Determine the (x, y) coordinate at the center of the cell enclosing the given text.  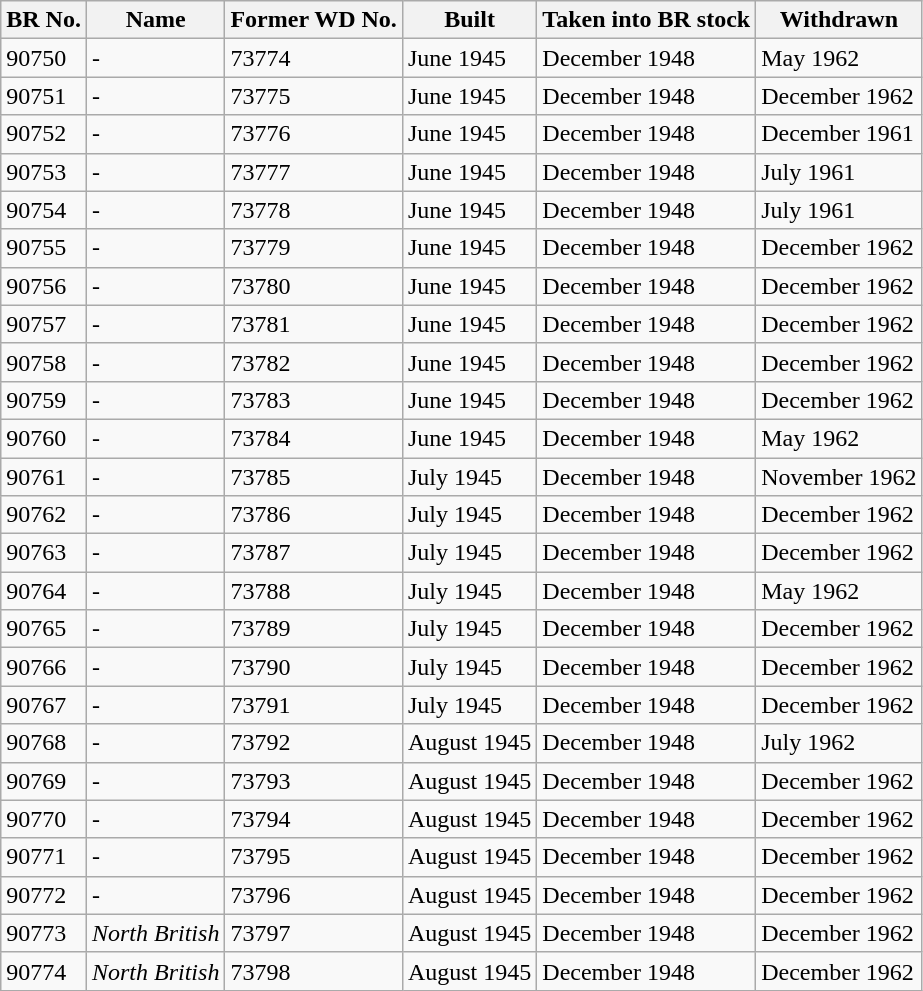
73777 (314, 172)
Withdrawn (839, 20)
73798 (314, 971)
73797 (314, 933)
90759 (44, 400)
73782 (314, 362)
90763 (44, 553)
90760 (44, 438)
73790 (314, 667)
73786 (314, 515)
73792 (314, 743)
BR No. (44, 20)
90770 (44, 819)
73785 (314, 477)
90756 (44, 286)
73780 (314, 286)
90755 (44, 248)
90772 (44, 895)
73787 (314, 553)
90761 (44, 477)
73796 (314, 895)
December 1961 (839, 134)
90771 (44, 857)
73778 (314, 210)
Name (155, 20)
90762 (44, 515)
90768 (44, 743)
73794 (314, 819)
90765 (44, 629)
90758 (44, 362)
90751 (44, 96)
90769 (44, 781)
90752 (44, 134)
July 1962 (839, 743)
73788 (314, 591)
73775 (314, 96)
Taken into BR stock (646, 20)
90753 (44, 172)
73795 (314, 857)
Former WD No. (314, 20)
90774 (44, 971)
90750 (44, 58)
73779 (314, 248)
90773 (44, 933)
Built (469, 20)
90764 (44, 591)
73776 (314, 134)
73789 (314, 629)
73791 (314, 705)
73781 (314, 324)
90767 (44, 705)
90766 (44, 667)
90757 (44, 324)
90754 (44, 210)
73793 (314, 781)
73774 (314, 58)
November 1962 (839, 477)
73784 (314, 438)
73783 (314, 400)
